Capture the cell that displays the provided text and extract its (x, y) central coordinate. 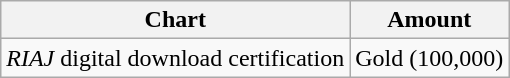
Gold (100,000) (430, 58)
Chart (176, 20)
Amount (430, 20)
RIAJ digital download certification (176, 58)
